Provide the [x, y] coordinate of the cell's center where the given text is located.  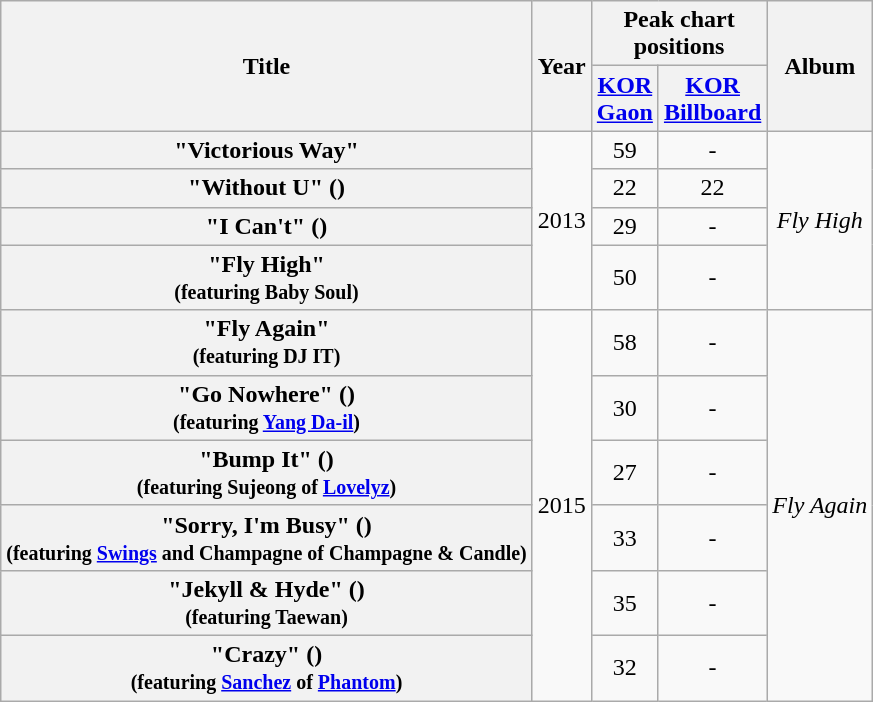
"Bump It" ()(featuring Sujeong of Lovelyz) [267, 472]
"Fly High"(featuring Baby Soul) [267, 278]
Fly Again [820, 505]
"Without U" () [267, 188]
"Victorious Way" [267, 150]
Album [820, 66]
"Sorry, I'm Busy" ()(featuring Swings and Champagne of Champagne & Candle) [267, 538]
29 [624, 226]
"Jekyll & Hyde" ()(featuring Taewan) [267, 602]
27 [624, 472]
32 [624, 668]
Year [562, 66]
"Fly Again"(featuring DJ IT) [267, 342]
50 [624, 278]
33 [624, 538]
59 [624, 150]
"I Can't" () [267, 226]
Title [267, 66]
Peak chart positions [679, 34]
KORGaon [624, 98]
KORBillboard [712, 98]
2013 [562, 220]
2015 [562, 505]
"Go Nowhere" ()(featuring Yang Da-il) [267, 408]
58 [624, 342]
30 [624, 408]
35 [624, 602]
Fly High [820, 220]
"Crazy" ()(featuring Sanchez of Phantom) [267, 668]
